Find where the given text appears and provide that cell's center as [X, Y] coordinate. 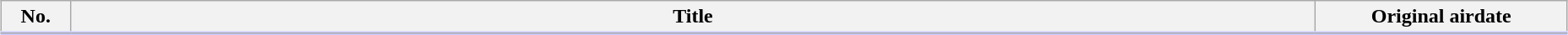
Title [693, 17]
No. [35, 17]
Original airdate [1441, 17]
